Provide the (x, y) coordinate of the cell's center where the given text is located.  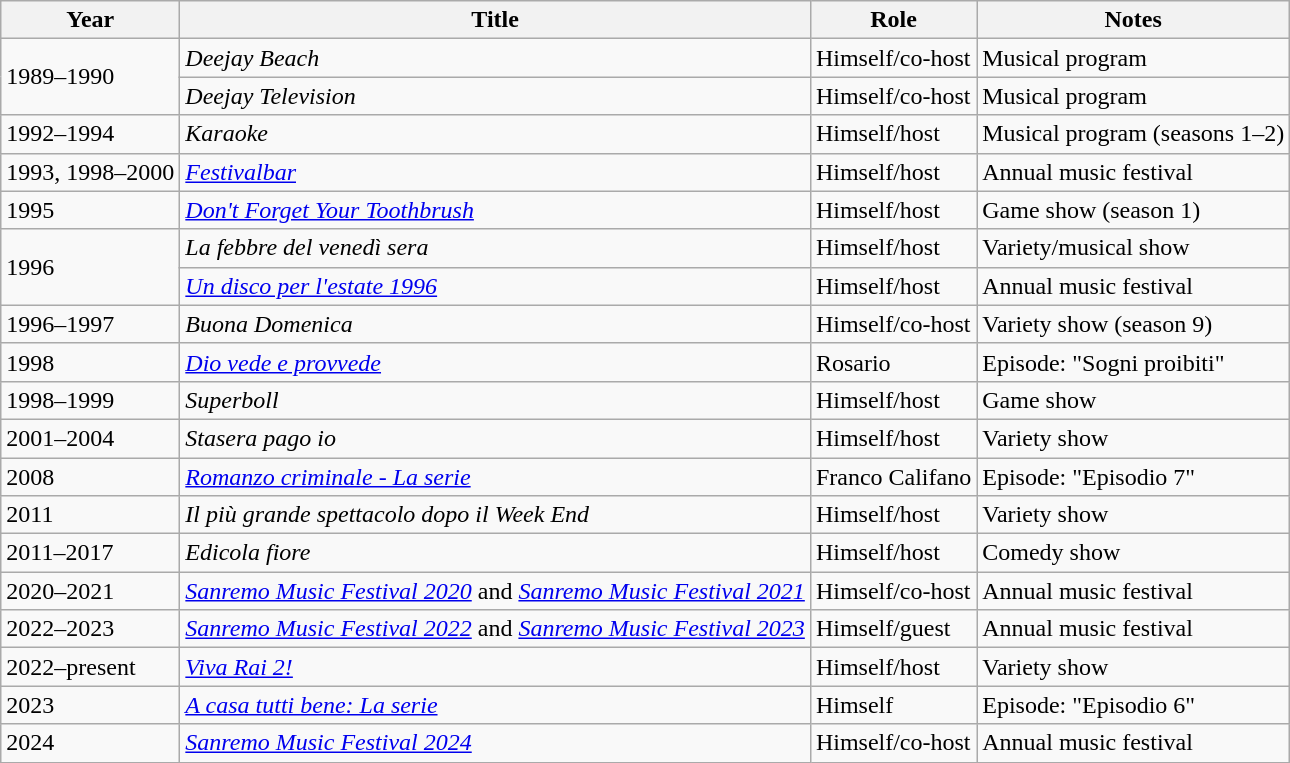
Game show (1134, 400)
2011–2017 (90, 553)
Title (496, 20)
1992–1994 (90, 134)
Rosario (893, 362)
Episode: "Sogni proibiti" (1134, 362)
Un disco per l'estate 1996 (496, 286)
Musical program (seasons 1–2) (1134, 134)
Episode: "Episodio 6" (1134, 705)
Festivalbar (496, 172)
1993, 1998–2000 (90, 172)
Comedy show (1134, 553)
Deejay Television (496, 96)
Romanzo criminale - La serie (496, 477)
Episode: "Episodio 7" (1134, 477)
2022–present (90, 667)
Franco Califano (893, 477)
1989–1990 (90, 77)
1998–1999 (90, 400)
Year (90, 20)
Variety/musical show (1134, 248)
Sanremo Music Festival 2020 and Sanremo Music Festival 2021 (496, 591)
Notes (1134, 20)
Il più grande spettacolo dopo il Week End (496, 515)
Himself/guest (893, 629)
Viva Rai 2! (496, 667)
Sanremo Music Festival 2022 and Sanremo Music Festival 2023 (496, 629)
Buona Domenica (496, 324)
Don't Forget Your Toothbrush (496, 210)
Sanremo Music Festival 2024 (496, 743)
Role (893, 20)
Dio vede e provvede (496, 362)
2022–2023 (90, 629)
2023 (90, 705)
2001–2004 (90, 438)
Deejay Beach (496, 58)
Game show (season 1) (1134, 210)
Himself (893, 705)
La febbre del venedì sera (496, 248)
1996 (90, 267)
1998 (90, 362)
Variety show (season 9) (1134, 324)
Stasera pago io (496, 438)
Superboll (496, 400)
Edicola fiore (496, 553)
1996–1997 (90, 324)
2020–2021 (90, 591)
2011 (90, 515)
2024 (90, 743)
2008 (90, 477)
1995 (90, 210)
A casa tutti bene: La serie (496, 705)
Karaoke (496, 134)
